Output the [x, y] coordinate of the center of the cell containing the given text.  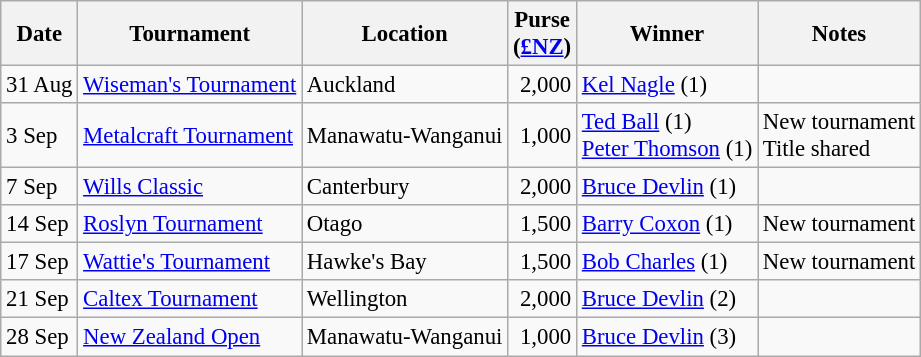
Caltex Tournament [190, 299]
Auckland [405, 85]
Location [405, 34]
Barry Coxon (1) [666, 224]
31 Aug [40, 85]
Bruce Devlin (3) [666, 337]
Bruce Devlin (2) [666, 299]
Date [40, 34]
3 Sep [40, 136]
Notes [840, 34]
Hawke's Bay [405, 262]
17 Sep [40, 262]
21 Sep [40, 299]
Wellington [405, 299]
New Zealand Open [190, 337]
Roslyn Tournament [190, 224]
Bob Charles (1) [666, 262]
Wills Classic [190, 187]
7 Sep [40, 187]
Tournament [190, 34]
Bruce Devlin (1) [666, 187]
Wattie's Tournament [190, 262]
New tournamentTitle shared [840, 136]
28 Sep [40, 337]
Winner [666, 34]
Metalcraft Tournament [190, 136]
Canterbury [405, 187]
Wiseman's Tournament [190, 85]
Purse(£NZ) [542, 34]
Otago [405, 224]
Ted Ball (1) Peter Thomson (1) [666, 136]
14 Sep [40, 224]
Kel Nagle (1) [666, 85]
